Capture the cell that displays the provided text and extract its (X, Y) central coordinate. 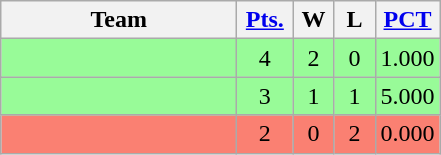
4 (265, 58)
W (314, 20)
PCT (408, 20)
0.000 (408, 134)
3 (265, 96)
5.000 (408, 96)
L (354, 20)
1.000 (408, 58)
Team (119, 20)
Pts. (265, 20)
